Output the [x, y] coordinate of the center of the cell containing the given text.  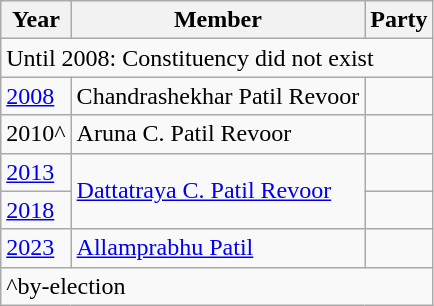
Chandrashekhar Patil Revoor [218, 96]
2018 [36, 210]
2023 [36, 248]
2008 [36, 96]
2013 [36, 172]
2010^ [36, 134]
Aruna C. Patil Revoor [218, 134]
Party [399, 20]
Year [36, 20]
Until 2008: Constituency did not exist [217, 58]
Member [218, 20]
Allamprabhu Patil [218, 248]
Dattatraya C. Patil Revoor [218, 191]
^by-election [217, 286]
